Pinpoint the cell where the given text exists, returning its [X, Y] midpoint coordinate. 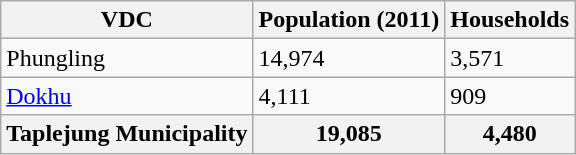
4,480 [510, 134]
909 [510, 96]
14,974 [349, 58]
Taplejung Municipality [127, 134]
Population (2011) [349, 20]
Phungling [127, 58]
4,111 [349, 96]
VDC [127, 20]
19,085 [349, 134]
Dokhu [127, 96]
3,571 [510, 58]
Households [510, 20]
